Find where the given text appears and provide that cell's center as [X, Y] coordinate. 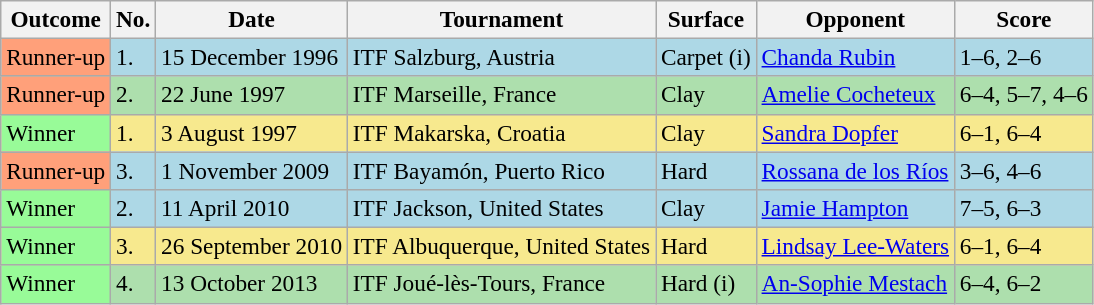
ITF Marseille, France [501, 95]
ITF Joué-lès-Tours, France [501, 284]
Chanda Rubin [855, 57]
6–4, 5–7, 4–6 [1024, 95]
3–6, 4–6 [1024, 170]
7–5, 6–3 [1024, 208]
ITF Bayamón, Puerto Rico [501, 170]
Surface [706, 19]
Rossana de los Ríos [855, 170]
6–4, 6–2 [1024, 284]
No. [134, 19]
11 April 2010 [252, 208]
Jamie Hampton [855, 208]
Carpet (i) [706, 57]
26 September 2010 [252, 246]
Outcome [56, 19]
Date [252, 19]
13 October 2013 [252, 284]
Amelie Cocheteux [855, 95]
Sandra Dopfer [855, 133]
Opponent [855, 19]
An-Sophie Mestach [855, 284]
Score [1024, 19]
Hard (i) [706, 284]
ITF Jackson, United States [501, 208]
ITF Makarska, Croatia [501, 133]
ITF Albuquerque, United States [501, 246]
ITF Salzburg, Austria [501, 57]
3 August 1997 [252, 133]
Lindsay Lee-Waters [855, 246]
1 November 2009 [252, 170]
15 December 1996 [252, 57]
1–6, 2–6 [1024, 57]
4. [134, 284]
22 June 1997 [252, 95]
Tournament [501, 19]
